Identify which cell holds the provided text, then report its [x, y] central coordinate. 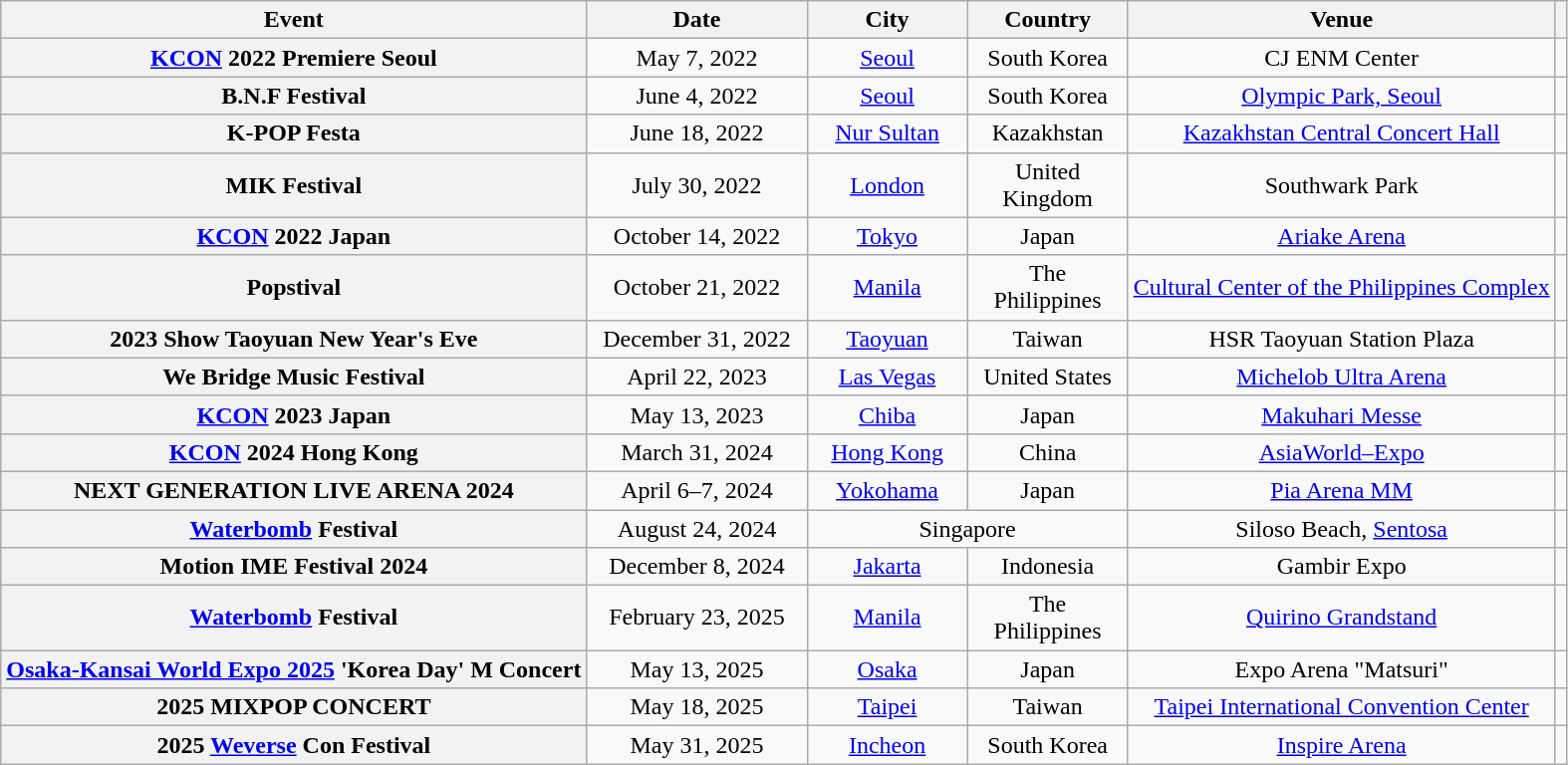
We Bridge Music Festival [294, 377]
London [887, 185]
July 30, 2022 [697, 185]
Olympic Park, Seoul [1341, 96]
MIK Festival [294, 185]
Kazakhstan Central Concert Hall [1341, 133]
April 6–7, 2024 [697, 490]
December 31, 2022 [697, 339]
Motion IME Festival 2024 [294, 567]
NEXT GENERATION LIVE ARENA 2024 [294, 490]
Taipei International Convention Center [1341, 707]
KCON 2022 Premiere Seoul [294, 58]
Southwark Park [1341, 185]
April 22, 2023 [697, 377]
China [1048, 452]
Ariake Arena [1341, 236]
Quirino Grandstand [1341, 618]
Taipei [887, 707]
K-POP Festa [294, 133]
Indonesia [1048, 567]
2025 MIXPOP CONCERT [294, 707]
May 7, 2022 [697, 58]
Pia Arena MM [1341, 490]
Singapore [967, 529]
Makuhari Messe [1341, 414]
Hong Kong [887, 452]
Cultural Center of the Philippines Complex [1341, 287]
February 23, 2025 [697, 618]
March 31, 2024 [697, 452]
June 18, 2022 [697, 133]
Country [1048, 20]
Incheon [887, 745]
United States [1048, 377]
Kazakhstan [1048, 133]
May 13, 2023 [697, 414]
Michelob Ultra Arena [1341, 377]
KCON 2023 Japan [294, 414]
May 31, 2025 [697, 745]
Gambir Expo [1341, 567]
Taoyuan [887, 339]
KCON 2022 Japan [294, 236]
June 4, 2022 [697, 96]
Yokohama [887, 490]
Date [697, 20]
KCON 2024 Hong Kong [294, 452]
Osaka [887, 669]
Chiba [887, 414]
May 18, 2025 [697, 707]
City [887, 20]
August 24, 2024 [697, 529]
Inspire Arena [1341, 745]
December 8, 2024 [697, 567]
Nur Sultan [887, 133]
October 21, 2022 [697, 287]
HSR Taoyuan Station Plaza [1341, 339]
Venue [1341, 20]
Tokyo [887, 236]
October 14, 2022 [697, 236]
Las Vegas [887, 377]
United Kingdom [1048, 185]
Expo Arena "Matsuri" [1341, 669]
Event [294, 20]
2023 Show Taoyuan New Year's Eve [294, 339]
Osaka-Kansai World Expo 2025 'Korea Day' M Concert [294, 669]
B.N.F Festival [294, 96]
Popstival [294, 287]
May 13, 2025 [697, 669]
2025 Weverse Con Festival [294, 745]
Siloso Beach, Sentosa [1341, 529]
AsiaWorld–Expo [1341, 452]
CJ ENM Center [1341, 58]
Jakarta [887, 567]
